Identify which cell holds the provided text, then report its (x, y) central coordinate. 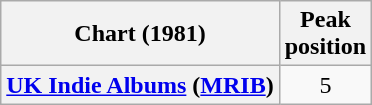
Chart (1981) (140, 34)
Peakposition (325, 34)
5 (325, 85)
UK Indie Albums (MRIB) (140, 85)
